Pinpoint the cell where the given text exists, returning its [x, y] midpoint coordinate. 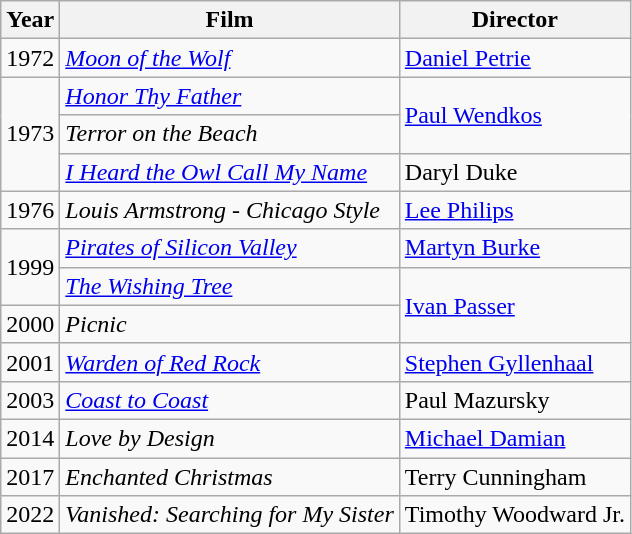
Vanished: Searching for My Sister [230, 515]
Paul Wendkos [514, 115]
2022 [30, 515]
Moon of the Wolf [230, 58]
Warden of Red Rock [230, 362]
2001 [30, 362]
Ivan Passer [514, 305]
Picnic [230, 324]
I Heard the Owl Call My Name [230, 172]
1972 [30, 58]
Daniel Petrie [514, 58]
Stephen Gyllenhaal [514, 362]
Paul Mazursky [514, 400]
Pirates of Silicon Valley [230, 248]
2017 [30, 477]
Michael Damian [514, 438]
Film [230, 20]
1976 [30, 210]
Timothy Woodward Jr. [514, 515]
2014 [30, 438]
The Wishing Tree [230, 286]
Coast to Coast [230, 400]
Martyn Burke [514, 248]
Year [30, 20]
Lee Philips [514, 210]
Louis Armstrong - Chicago Style [230, 210]
Terry Cunningham [514, 477]
1999 [30, 267]
Honor Thy Father [230, 96]
Director [514, 20]
Terror on the Beach [230, 134]
1973 [30, 134]
2003 [30, 400]
Love by Design [230, 438]
2000 [30, 324]
Enchanted Christmas [230, 477]
Daryl Duke [514, 172]
